Identify which cell holds the provided text, then report its [x, y] central coordinate. 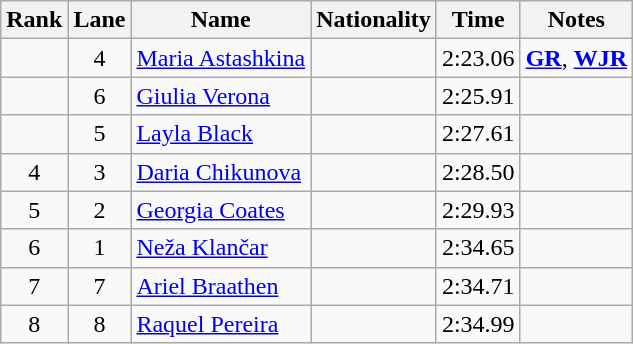
Georgia Coates [221, 210]
Layla Black [221, 134]
2:29.93 [478, 210]
2:34.99 [478, 324]
2:34.65 [478, 248]
1 [100, 248]
Nationality [374, 20]
Notes [576, 20]
Raquel Pereira [221, 324]
Time [478, 20]
2:28.50 [478, 172]
Neža Klančar [221, 248]
2:23.06 [478, 58]
Giulia Verona [221, 96]
Maria Astashkina [221, 58]
Ariel Braathen [221, 286]
Daria Chikunova [221, 172]
2:34.71 [478, 286]
3 [100, 172]
Lane [100, 20]
2 [100, 210]
GR, WJR [576, 58]
Rank [34, 20]
2:27.61 [478, 134]
2:25.91 [478, 96]
Name [221, 20]
